Return the (x, y) coordinate for the center point of the cell that contains the specified text.  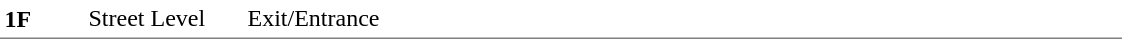
Street Level (164, 20)
1F (42, 20)
Exit/Entrance (682, 20)
